Return the (X, Y) coordinate for the center point of the cell that contains the specified text.  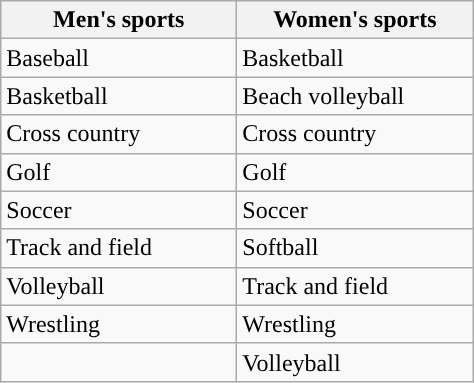
Women's sports (355, 20)
Softball (355, 248)
Baseball (119, 58)
Men's sports (119, 20)
Beach volleyball (355, 96)
